Determine the [x, y] coordinate at the center of the cell enclosing the given text.  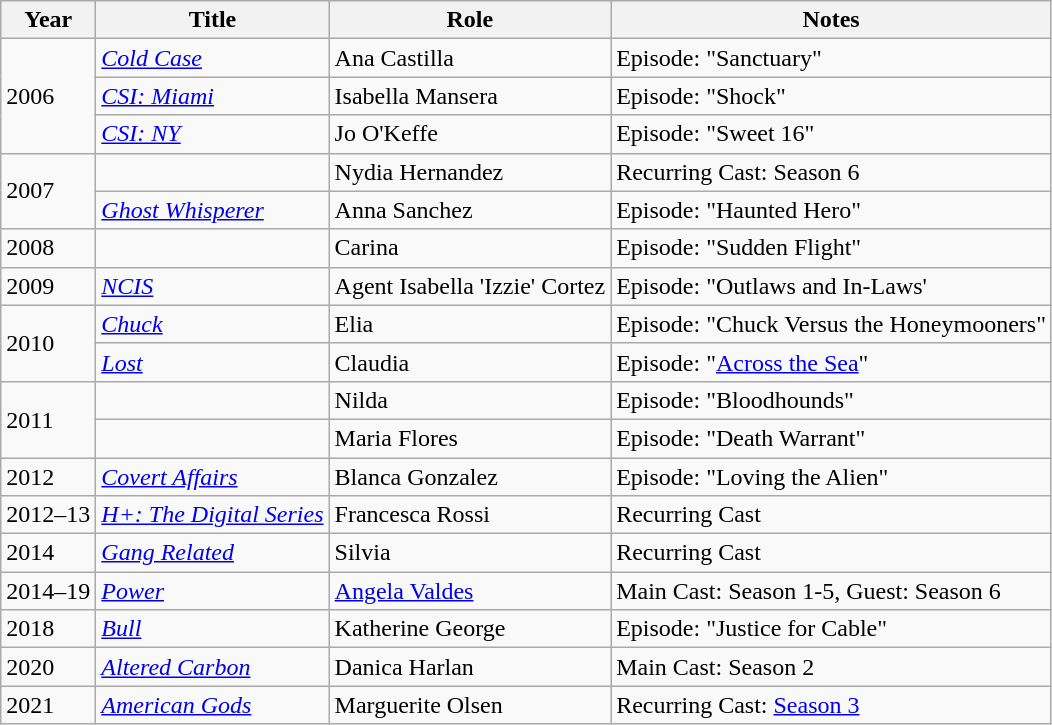
Silvia [470, 553]
Ana Castilla [470, 58]
Notes [832, 20]
2012 [48, 477]
Carina [470, 248]
2012–13 [48, 515]
Episode: "Loving the Alien" [832, 477]
Claudia [470, 362]
Covert Affairs [212, 477]
2020 [48, 667]
Episode: "Shock" [832, 96]
Episode: "Outlaws and In-Laws' [832, 286]
Episode: "Haunted Hero" [832, 210]
2007 [48, 191]
Lost [212, 362]
Recurring Cast: Season 3 [832, 705]
Isabella Mansera [470, 96]
Nilda [470, 400]
Episode: "Across the Sea" [832, 362]
Marguerite Olsen [470, 705]
2009 [48, 286]
2011 [48, 419]
CSI: NY [212, 134]
Maria Flores [470, 438]
Gang Related [212, 553]
2014 [48, 553]
Episode: "Bloodhounds" [832, 400]
Episode: "Justice for Cable" [832, 629]
2014–19 [48, 591]
Nydia Hernandez [470, 172]
2021 [48, 705]
NCIS [212, 286]
Katherine George [470, 629]
Cold Case [212, 58]
Episode: "Sanctuary" [832, 58]
Role [470, 20]
Episode: "Death Warrant" [832, 438]
Danica Harlan [470, 667]
Altered Carbon [212, 667]
Francesca Rossi [470, 515]
Main Cast: Season 1-5, Guest: Season 6 [832, 591]
Blanca Gonzalez [470, 477]
H+: The Digital Series [212, 515]
2018 [48, 629]
Anna Sanchez [470, 210]
Power [212, 591]
Title [212, 20]
2006 [48, 96]
American Gods [212, 705]
Agent Isabella 'Izzie' Cortez [470, 286]
Angela Valdes [470, 591]
2010 [48, 343]
Jo O'Keffe [470, 134]
Elia [470, 324]
2008 [48, 248]
Chuck [212, 324]
Bull [212, 629]
Main Cast: Season 2 [832, 667]
Episode: "Sudden Flight" [832, 248]
Recurring Cast: Season 6 [832, 172]
CSI: Miami [212, 96]
Ghost Whisperer [212, 210]
Episode: "Sweet 16" [832, 134]
Episode: "Chuck Versus the Honeymooners" [832, 324]
Year [48, 20]
